Search for the cell housing the specified text and yield its [X, Y] center coordinate. 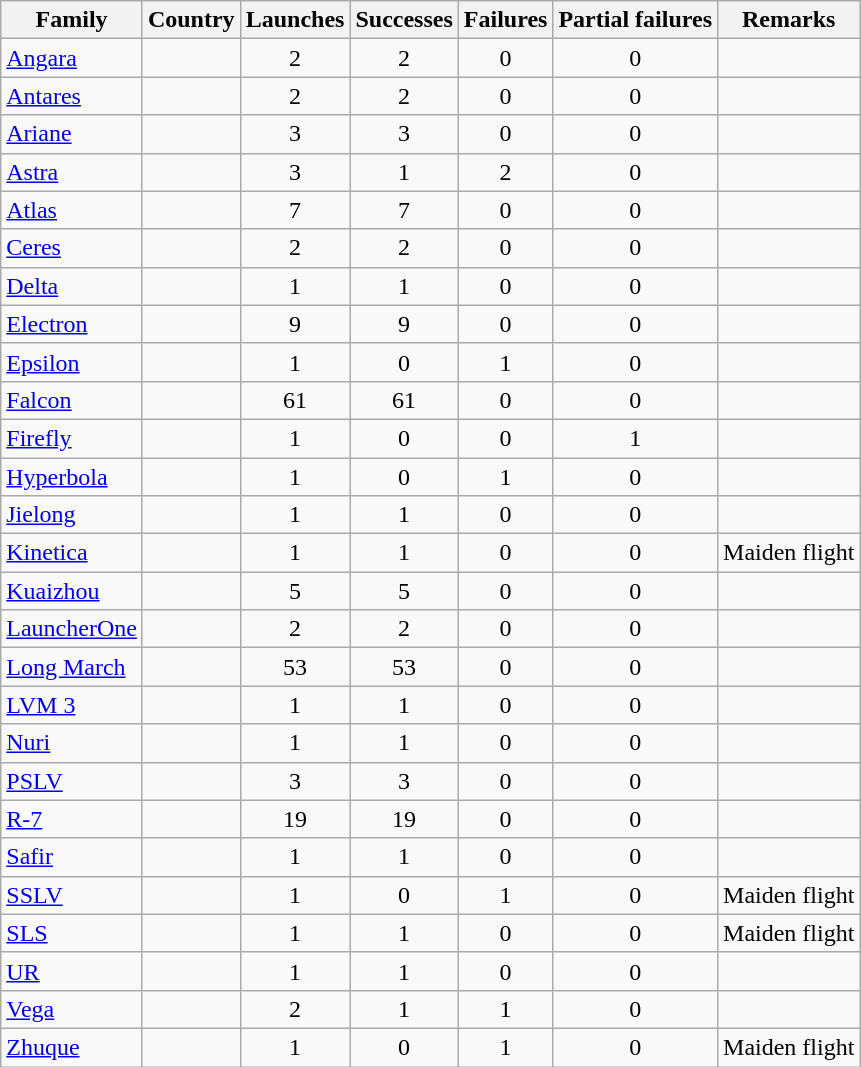
Atlas [72, 210]
SSLV [72, 895]
SLS [72, 933]
Safir [72, 857]
Country [191, 20]
PSLV [72, 781]
Epsilon [72, 362]
Kinetica [72, 553]
Long March [72, 667]
Successes [404, 20]
LauncherOne [72, 629]
Family [72, 20]
Failures [506, 20]
Remarks [789, 20]
Hyperbola [72, 477]
Kuaizhou [72, 591]
Delta [72, 286]
Firefly [72, 438]
Electron [72, 324]
Nuri [72, 743]
Astra [72, 172]
Jielong [72, 515]
Launches [295, 20]
Zhuque [72, 1047]
Angara [72, 58]
Ariane [72, 134]
UR [72, 971]
Antares [72, 96]
Vega [72, 1009]
LVM 3 [72, 705]
R-7 [72, 819]
Ceres [72, 248]
Partial failures [636, 20]
Falcon [72, 400]
